From the cell containing the given text, extract its center point as [X, Y] coordinate. 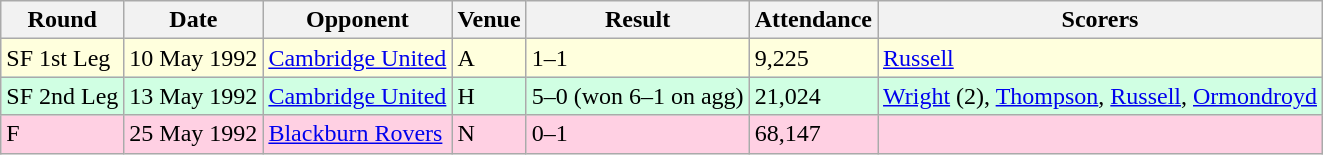
Scorers [1100, 20]
N [489, 134]
Attendance [813, 20]
25 May 1992 [194, 134]
10 May 1992 [194, 58]
68,147 [813, 134]
0–1 [638, 134]
SF 2nd Leg [62, 96]
Russell [1100, 58]
F [62, 134]
A [489, 58]
5–0 (won 6–1 on agg) [638, 96]
Wright (2), Thompson, Russell, Ormondroyd [1100, 96]
Date [194, 20]
Result [638, 20]
Opponent [358, 20]
1–1 [638, 58]
9,225 [813, 58]
Round [62, 20]
H [489, 96]
21,024 [813, 96]
Blackburn Rovers [358, 134]
13 May 1992 [194, 96]
Venue [489, 20]
SF 1st Leg [62, 58]
